From the cell containing the given text, extract its center point as [X, Y] coordinate. 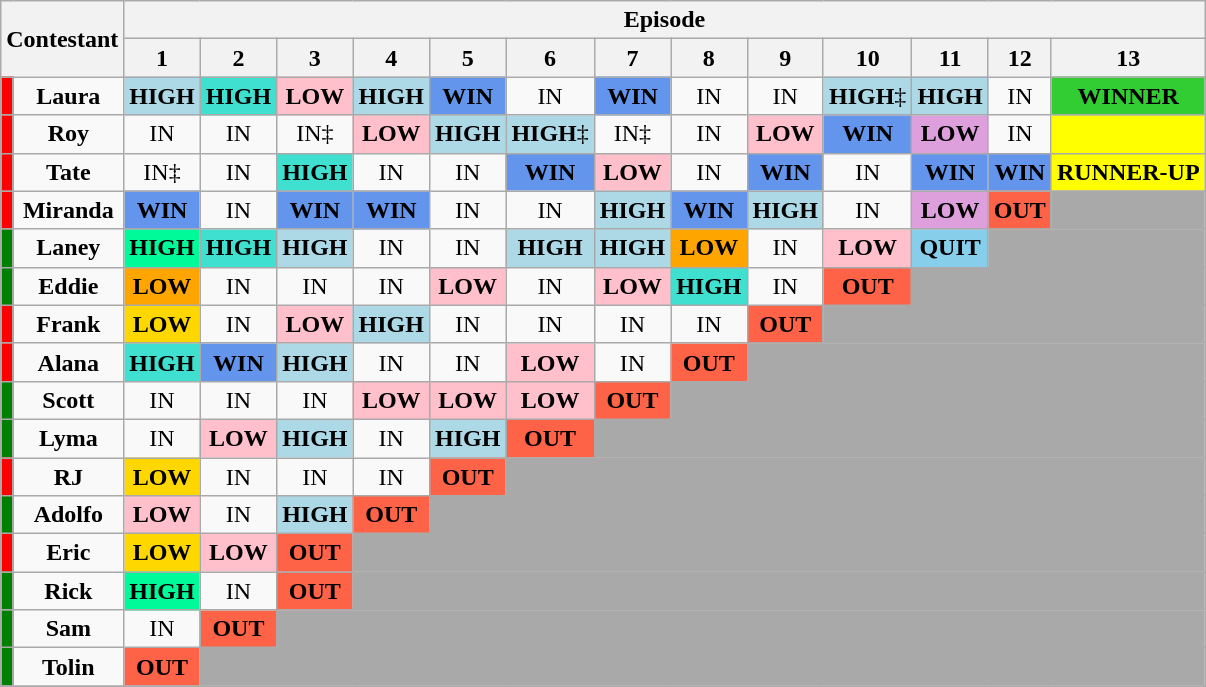
6 [550, 58]
5 [467, 58]
Miranda [68, 210]
Laura [68, 96]
10 [867, 58]
Tate [68, 172]
Sam [68, 629]
8 [709, 58]
13 [1128, 58]
WINNER [1128, 96]
9 [785, 58]
QUIT [950, 248]
2 [238, 58]
Contestant [62, 39]
Episode [664, 20]
4 [391, 58]
3 [315, 58]
Scott [68, 400]
Lyma [68, 438]
RJ [68, 477]
Frank [68, 324]
11 [950, 58]
Adolfo [68, 515]
Rick [68, 591]
Laney [68, 248]
12 [1020, 58]
Tolin [68, 667]
Eric [68, 553]
Alana [68, 362]
RUNNER-UP [1128, 172]
Roy [68, 134]
7 [632, 58]
1 [162, 58]
Eddie [68, 286]
